Return (X, Y) of the center of cell containing provided text 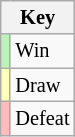
Draw (42, 85)
Key (38, 17)
Win (42, 51)
Defeat (42, 118)
